Determine the [X, Y] coordinate at the center of the cell enclosing the given text.  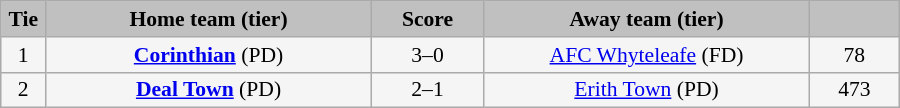
473 [854, 90]
Corinthian (PD) [209, 55]
Deal Town (PD) [209, 90]
AFC Whyteleafe (FD) [647, 55]
Erith Town (PD) [647, 90]
1 [24, 55]
Away team (tier) [647, 19]
78 [854, 55]
Home team (tier) [209, 19]
2 [24, 90]
2–1 [427, 90]
3–0 [427, 55]
Tie [24, 19]
Score [427, 19]
